For the text-containing cell, return its midpoint in (X, Y) coordinate format. 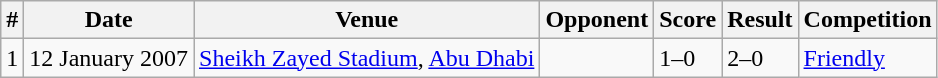
1 (12, 58)
# (12, 20)
2–0 (760, 58)
12 January 2007 (109, 58)
Friendly (868, 58)
Score (688, 20)
Date (109, 20)
Opponent (597, 20)
1–0 (688, 58)
Result (760, 20)
Competition (868, 20)
Venue (367, 20)
Sheikh Zayed Stadium, Abu Dhabi (367, 58)
